Capture the cell that displays the provided text and extract its [X, Y] central coordinate. 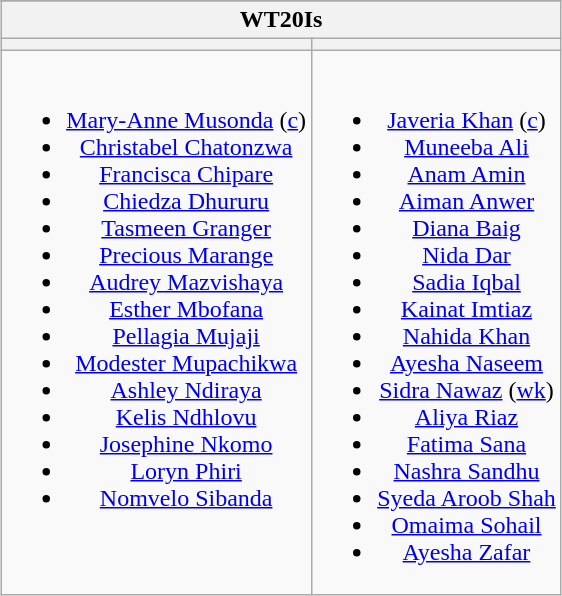
WT20Is [282, 20]
